Identify which cell holds the provided text, then report its [X, Y] central coordinate. 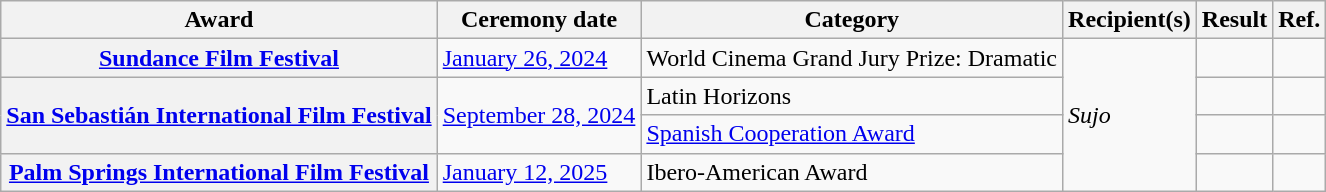
September 28, 2024 [539, 115]
January 12, 2025 [539, 172]
Award [219, 20]
Spanish Cooperation Award [852, 134]
Sujo [1130, 115]
Ibero-American Award [852, 172]
World Cinema Grand Jury Prize: Dramatic [852, 58]
Result [1234, 20]
Sundance Film Festival [219, 58]
Ref. [1300, 20]
Category [852, 20]
San Sebastián International Film Festival [219, 115]
January 26, 2024 [539, 58]
Ceremony date [539, 20]
Latin Horizons [852, 96]
Recipient(s) [1130, 20]
Palm Springs International Film Festival [219, 172]
